Search for the cell housing the specified text and yield its (x, y) center coordinate. 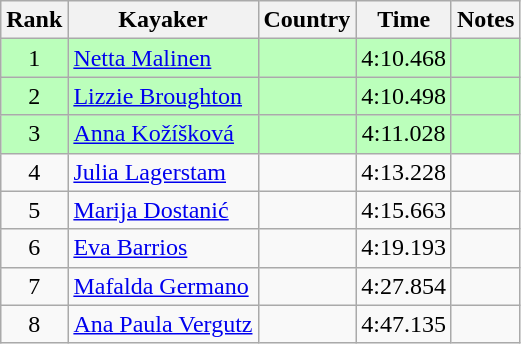
Lizzie Broughton (163, 96)
Ana Paula Vergutz (163, 324)
4:10.468 (404, 58)
2 (34, 96)
8 (34, 324)
4:19.193 (404, 248)
5 (34, 210)
Julia Lagerstam (163, 172)
1 (34, 58)
Kayaker (163, 20)
4:15.663 (404, 210)
4:27.854 (404, 286)
4 (34, 172)
4:47.135 (404, 324)
4:11.028 (404, 134)
7 (34, 286)
4:10.498 (404, 96)
Anna Kožíšková (163, 134)
4:13.228 (404, 172)
Marija Dostanić (163, 210)
Eva Barrios (163, 248)
3 (34, 134)
Netta Malinen (163, 58)
Time (404, 20)
Notes (485, 20)
Rank (34, 20)
Mafalda Germano (163, 286)
Country (307, 20)
6 (34, 248)
